From the cell containing the given text, extract its center point as (X, Y) coordinate. 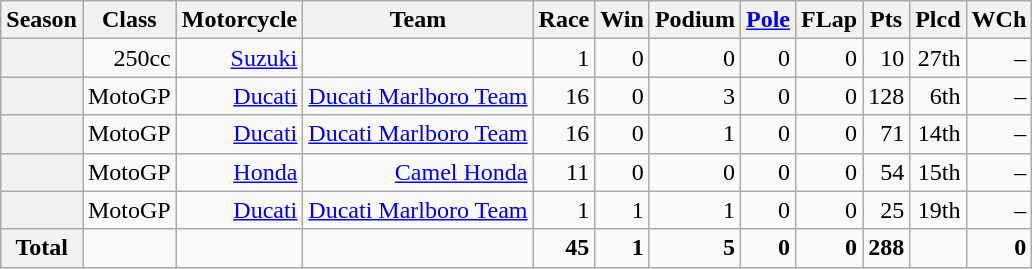
11 (564, 172)
Class (129, 20)
Pts (886, 20)
128 (886, 96)
5 (694, 248)
WCh (999, 20)
FLap (830, 20)
27th (938, 58)
15th (938, 172)
Pole (768, 20)
Podium (694, 20)
Motorcycle (240, 20)
Win (622, 20)
Suzuki (240, 58)
Season (42, 20)
45 (564, 248)
3 (694, 96)
19th (938, 210)
Camel Honda (418, 172)
Plcd (938, 20)
250cc (129, 58)
Total (42, 248)
10 (886, 58)
288 (886, 248)
14th (938, 134)
71 (886, 134)
54 (886, 172)
6th (938, 96)
Race (564, 20)
Team (418, 20)
25 (886, 210)
Honda (240, 172)
